Determine the [x, y] coordinate at the center of the cell enclosing the given text.  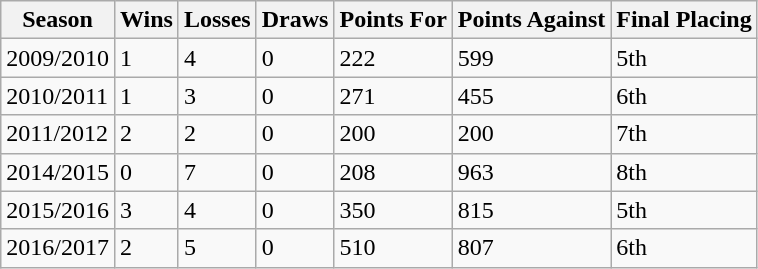
2009/2010 [58, 58]
2011/2012 [58, 134]
807 [531, 248]
208 [393, 172]
Points Against [531, 20]
2015/2016 [58, 210]
222 [393, 58]
Draws [295, 20]
271 [393, 96]
Final Placing [684, 20]
7th [684, 134]
Points For [393, 20]
963 [531, 172]
2010/2011 [58, 96]
8th [684, 172]
510 [393, 248]
599 [531, 58]
7 [217, 172]
2016/2017 [58, 248]
5 [217, 248]
Season [58, 20]
Losses [217, 20]
2014/2015 [58, 172]
350 [393, 210]
815 [531, 210]
455 [531, 96]
Wins [146, 20]
